Identify which cell holds the provided text, then report its (X, Y) central coordinate. 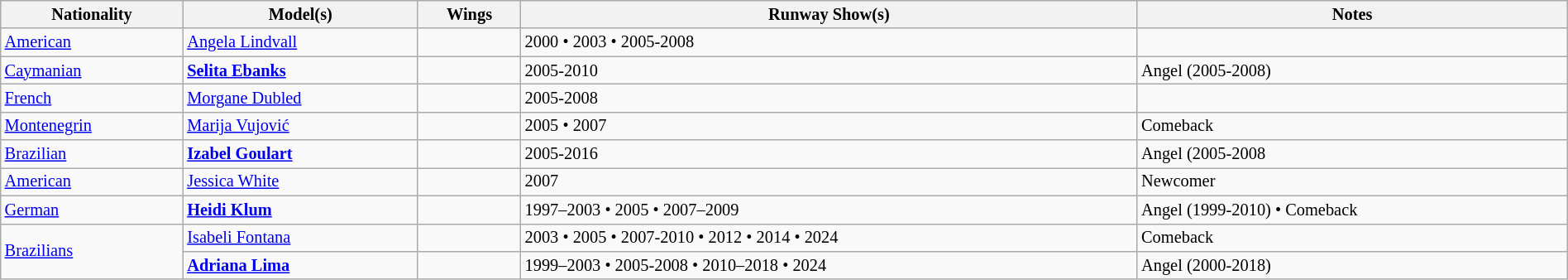
Jessica White (300, 181)
2005 • 2007 (829, 126)
Adriana Lima (300, 265)
2005-2008 (829, 98)
Izabel Goulart (300, 154)
Morgane Dubled (300, 98)
French (93, 98)
Heidi Klum (300, 210)
2000 • 2003 • 2005-2008 (829, 42)
Runway Show(s) (829, 14)
2005-2010 (829, 70)
Brazilians (93, 252)
2003 • 2005 • 2007-2010 • 2012 • 2014 • 2024 (829, 238)
Newcomer (1352, 181)
Montenegrin (93, 126)
1999–2003 • 2005-2008 • 2010–2018 • 2024 (829, 265)
2007 (829, 181)
Isabeli Fontana (300, 238)
Angela Lindvall (300, 42)
Nationality (93, 14)
Angel (2005-2008 (1352, 154)
Model(s) (300, 14)
Angel (1999-2010) • Comeback (1352, 210)
2005-2016 (829, 154)
Angel (2005-2008) (1352, 70)
German (93, 210)
1997–2003 • 2005 • 2007–2009 (829, 210)
Selita Ebanks (300, 70)
Brazilian (93, 154)
Angel (2000-2018) (1352, 265)
Marija Vujović (300, 126)
Wings (469, 14)
Notes (1352, 14)
Caymanian (93, 70)
